From the cell containing the given text, extract its center point as [X, Y] coordinate. 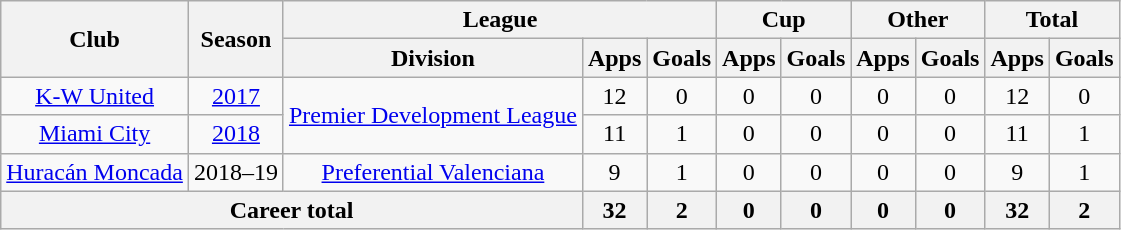
Other [918, 20]
2018–19 [236, 172]
Premier Development League [432, 115]
K-W United [95, 96]
2017 [236, 96]
Club [95, 39]
Division [432, 58]
2018 [236, 134]
Career total [292, 210]
Miami City [95, 134]
Preferential Valenciana [432, 172]
Total [1052, 20]
Season [236, 39]
Cup [784, 20]
League [500, 20]
Huracán Moncada [95, 172]
